Search for the cell housing the specified text and yield its (X, Y) center coordinate. 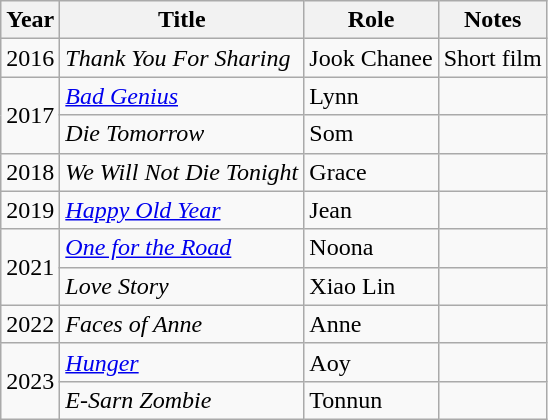
Notes (492, 20)
Die Tomorrow (182, 134)
Anne (371, 324)
Jean (371, 210)
2023 (30, 381)
Love Story (182, 286)
Short film (492, 58)
Title (182, 20)
Tonnun (371, 400)
Happy Old Year (182, 210)
One for the Road (182, 248)
Som (371, 134)
Hunger (182, 362)
2017 (30, 115)
2019 (30, 210)
Jook Chanee (371, 58)
Bad Genius (182, 96)
Faces of Anne (182, 324)
2016 (30, 58)
Xiao Lin (371, 286)
Noona (371, 248)
Role (371, 20)
Aoy (371, 362)
2021 (30, 267)
2018 (30, 172)
Grace (371, 172)
E-Sarn Zombie (182, 400)
Year (30, 20)
2022 (30, 324)
Lynn (371, 96)
We Will Not Die Tonight (182, 172)
Thank You For Sharing (182, 58)
